Determine the (x, y) coordinate at the center of the cell enclosing the given text.  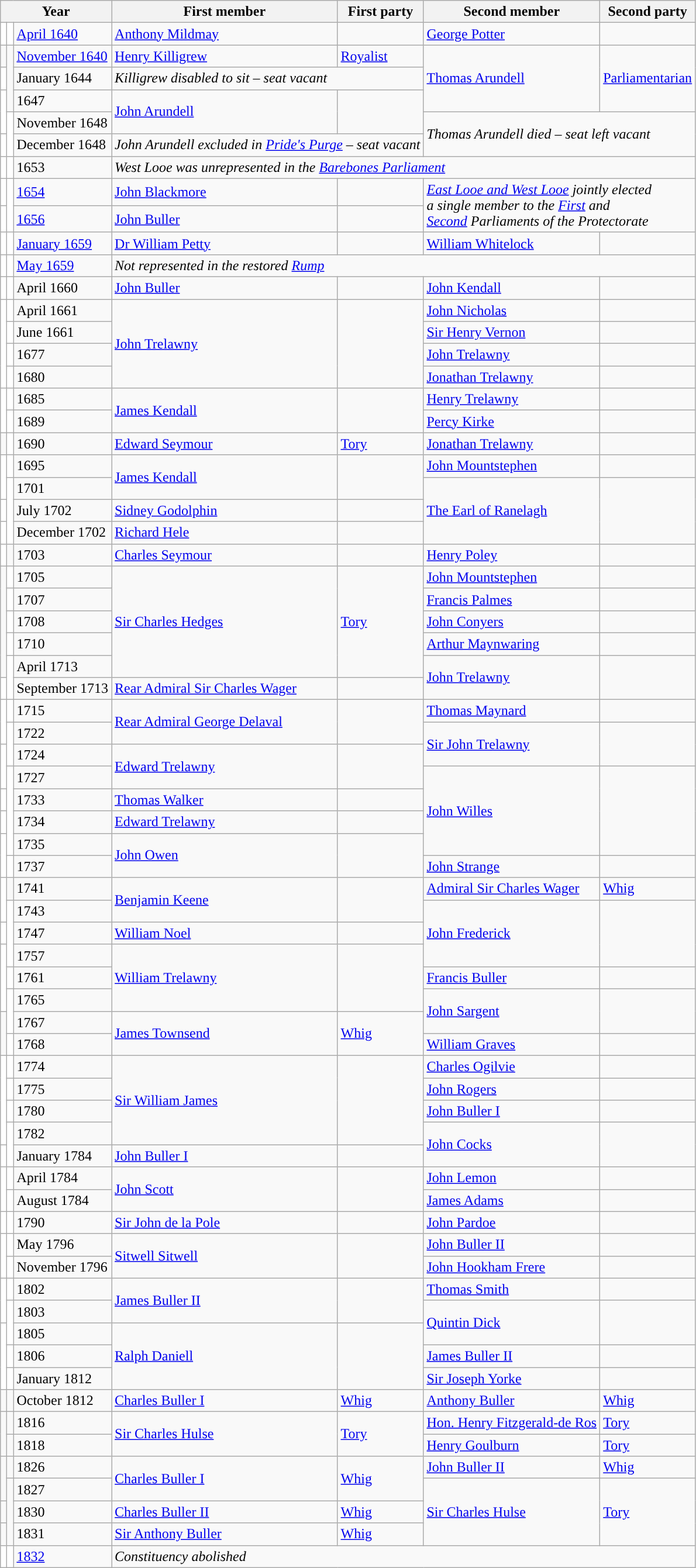
John Kendall (512, 288)
April 1713 (63, 666)
Arthur Maynwaring (512, 644)
Charles Seymour (225, 555)
William Trelawny (225, 978)
1690 (63, 444)
Francis Buller (512, 978)
1680 (63, 377)
1757 (63, 955)
Killigrew disabled to sit – seat vacant (268, 78)
April 1640 (63, 34)
Edward Seymour (225, 444)
January 1784 (63, 1156)
1806 (63, 1356)
1761 (63, 978)
1724 (63, 755)
John Cocks (512, 1145)
John Willes (512, 811)
Thomas Maynard (512, 711)
John Sargent (512, 1011)
Richard Hele (225, 533)
Sir William James (225, 1100)
Second party (648, 12)
December 1702 (63, 533)
Sir Henry Vernon (512, 333)
1827 (63, 1490)
Sir Charles Hedges (225, 621)
West Looe was unrepresented in the Barebones Parliament (404, 167)
Rear Admiral Sir Charles Wager (225, 689)
Sir Joseph Yorke (512, 1378)
December 1648 (63, 145)
1832 (63, 1556)
May 1659 (63, 265)
1710 (63, 644)
1722 (63, 733)
1708 (63, 621)
1654 (63, 192)
August 1784 (63, 1200)
1805 (63, 1334)
Second member (512, 12)
1703 (63, 555)
1775 (63, 1089)
John Lemon (512, 1178)
April 1661 (63, 310)
1830 (63, 1512)
1826 (63, 1467)
John Owen (225, 855)
1767 (63, 1023)
John Arundell excluded in Pride's Purge – seat vacant (268, 145)
1653 (63, 167)
1677 (63, 355)
Thomas Walker (225, 800)
Percy Kirke (512, 422)
1780 (63, 1111)
Benjamin Keene (225, 900)
Thomas Arundell (512, 78)
1707 (63, 599)
November 1796 (63, 1267)
Anthony Mildmay (225, 34)
1733 (63, 800)
Hon. Henry Fitzgerald-de Ros (512, 1423)
1765 (63, 1000)
Charles Ogilvie (512, 1067)
April 1660 (63, 288)
1774 (63, 1067)
Dr William Petty (225, 243)
East Looe and West Looe jointly elected a single member to the First and Second Parliaments of the Protectorate (559, 205)
John Strange (512, 866)
1747 (63, 933)
First member (225, 12)
John Pardoe (512, 1222)
January 1659 (63, 243)
Rear Admiral George Delaval (225, 722)
1782 (63, 1134)
Sir Anthony Buller (225, 1534)
June 1661 (63, 333)
William Noel (225, 933)
First party (380, 12)
1790 (63, 1222)
John Blackmore (225, 192)
George Potter (512, 34)
November 1648 (63, 123)
Henry Killigrew (225, 56)
Thomas Smith (512, 1289)
Henry Goulburn (512, 1445)
Ralph Daniell (225, 1356)
1734 (63, 822)
Quintin Dick (512, 1322)
1741 (63, 889)
Francis Palmes (512, 599)
April 1784 (63, 1178)
John Rogers (512, 1089)
Sitwell Sitwell (225, 1256)
1647 (63, 101)
1701 (63, 488)
January 1812 (63, 1378)
Constituency abolished (404, 1556)
John Scott (225, 1189)
John Nicholas (512, 310)
1735 (63, 844)
Parliamentarian (648, 78)
Anthony Buller (512, 1401)
November 1640 (63, 56)
John Frederick (512, 933)
James Adams (512, 1200)
January 1644 (63, 78)
Sir John de la Pole (225, 1222)
William Graves (512, 1045)
1768 (63, 1045)
1727 (63, 778)
John Arundell (225, 112)
1685 (63, 399)
Thomas Arundell died – seat left vacant (559, 134)
1743 (63, 911)
Henry Trelawny (512, 399)
William Whitelock (512, 243)
The Earl of Ranelagh (512, 510)
1695 (63, 466)
1656 (63, 219)
1816 (63, 1423)
1803 (63, 1311)
1715 (63, 711)
Charles Buller II (225, 1512)
1818 (63, 1445)
May 1796 (63, 1245)
September 1713 (63, 689)
John Conyers (512, 621)
Royalist (380, 56)
October 1812 (63, 1401)
Sir John Trelawny (512, 744)
1831 (63, 1534)
John Hookham Frere (512, 1267)
James Townsend (225, 1034)
Admiral Sir Charles Wager (512, 889)
1705 (63, 577)
Not represented in the restored Rump (404, 265)
July 1702 (63, 510)
1689 (63, 422)
1737 (63, 866)
Henry Poley (512, 555)
1802 (63, 1289)
Sidney Godolphin (225, 510)
Year (56, 12)
